Identify which cell holds the provided text, then report its (x, y) central coordinate. 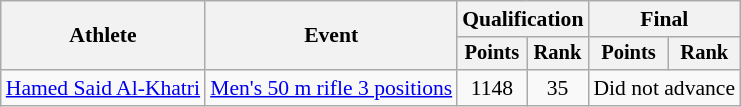
Qualification (522, 19)
Men's 50 m rifle 3 positions (331, 88)
Did not advance (664, 88)
Event (331, 36)
35 (557, 88)
Hamed Said Al-Khatri (103, 88)
Athlete (103, 36)
1148 (492, 88)
Final (664, 19)
